Locate the cell with the specified text and output its [x, y] center coordinate. 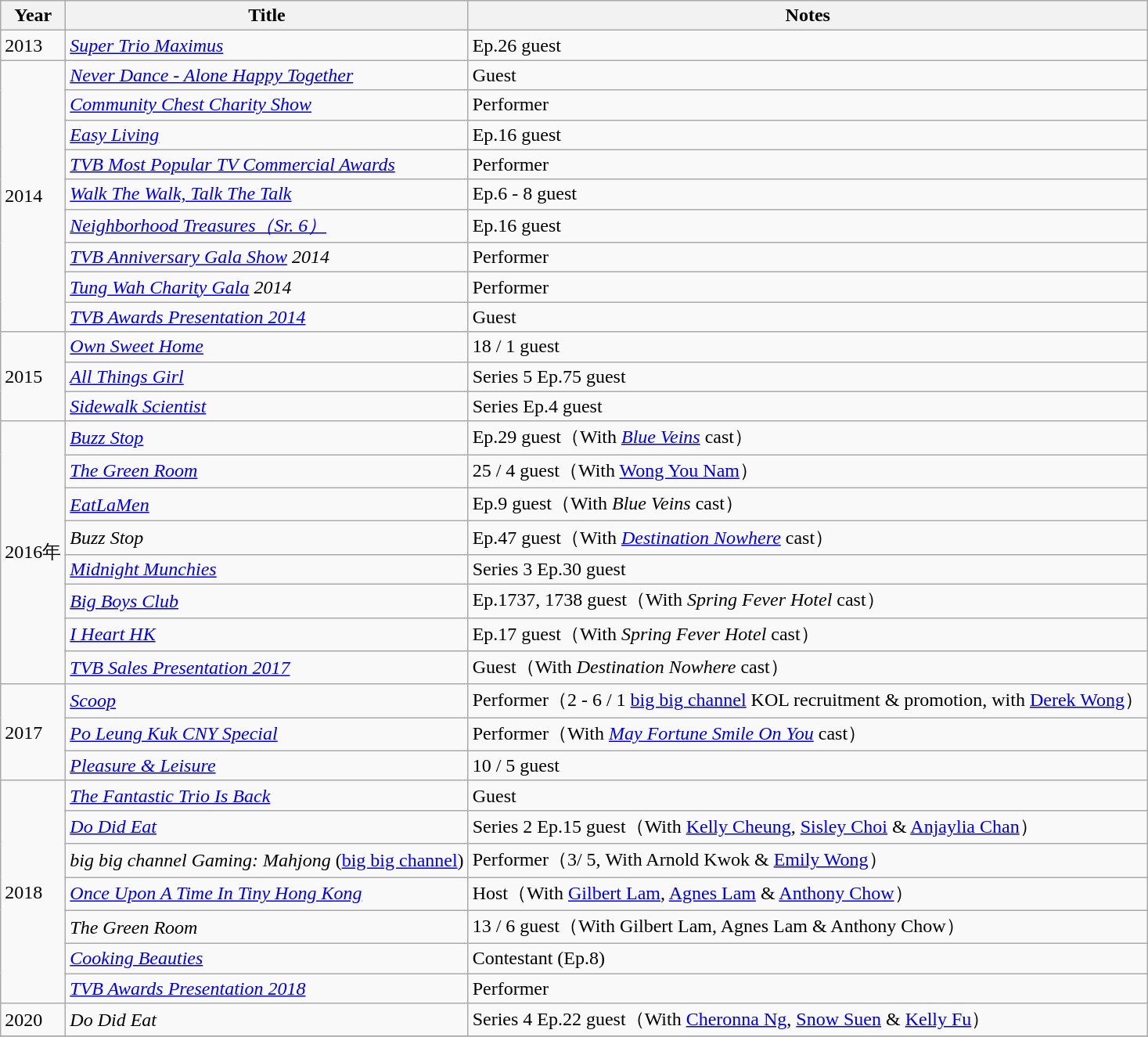
2017 [33, 733]
Series 3 Ep.30 guest [808, 569]
Series 5 Ep.75 guest [808, 376]
Walk The Walk, Talk The Talk [267, 194]
Super Trio Maximus [267, 45]
13 / 6 guest（With Gilbert Lam, Agnes Lam & Anthony Chow） [808, 927]
Big Boys Club [267, 601]
Community Chest Charity Show [267, 105]
Host（With Gilbert Lam, Agnes Lam & Anthony Chow） [808, 894]
Ep.6 - 8 guest [808, 194]
TVB Awards Presentation 2014 [267, 317]
I Heart HK [267, 634]
Sidewalk Scientist [267, 406]
2020 [33, 1021]
The Fantastic Trio Is Back [267, 795]
All Things Girl [267, 376]
2014 [33, 196]
Scoop [267, 701]
Midnight Munchies [267, 569]
25 / 4 guest（With Wong You Nam） [808, 471]
Once Upon A Time In Tiny Hong Kong [267, 894]
Ep.26 guest [808, 45]
Performer（With May Fortune Smile On You cast） [808, 734]
2015 [33, 376]
Series 4 Ep.22 guest（With Cheronna Ng, Snow Suen & Kelly Fu） [808, 1021]
TVB Anniversary Gala Show 2014 [267, 257]
2016年 [33, 553]
TVB Most Popular TV Commercial Awards [267, 164]
Ep.47 guest（With Destination Nowhere cast） [808, 538]
Easy Living [267, 135]
Po Leung Kuk CNY Special [267, 734]
10 / 5 guest [808, 765]
Tung Wah Charity Gala 2014 [267, 287]
Own Sweet Home [267, 347]
Cooking Beauties [267, 959]
TVB Sales Presentation 2017 [267, 668]
Title [267, 16]
Performer（2 - 6 / 1 big big channel KOL recruitment & promotion, with Derek Wong） [808, 701]
Performer（3/ 5, With Arnold Kwok & Emily Wong） [808, 861]
Never Dance - Alone Happy Together [267, 75]
Series 2 Ep.15 guest（With Kelly Cheung, Sisley Choi & Anjaylia Chan） [808, 826]
2013 [33, 45]
Neighborhood Treasures（Sr. 6） [267, 225]
Notes [808, 16]
EatLaMen [267, 504]
big big channel Gaming: Mahjong (big big channel) [267, 861]
Ep.1737, 1738 guest（With Spring Fever Hotel cast） [808, 601]
Contestant (Ep.8) [808, 959]
Ep.29 guest（With Blue Veins cast） [808, 438]
Ep.9 guest（With Blue Veins cast） [808, 504]
Guest（With Destination Nowhere cast） [808, 668]
18 / 1 guest [808, 347]
Year [33, 16]
Ep.17 guest（With Spring Fever Hotel cast） [808, 634]
Pleasure & Leisure [267, 765]
Series Ep.4 guest [808, 406]
TVB Awards Presentation 2018 [267, 988]
2018 [33, 891]
